Search for the cell housing the specified text and yield its [X, Y] center coordinate. 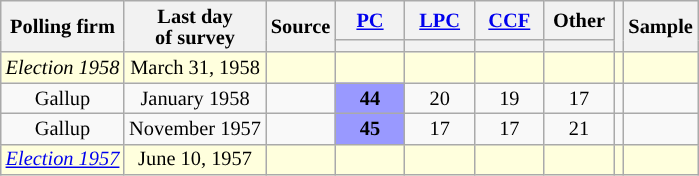
November 1957 [195, 128]
June 10, 1957 [195, 160]
Last day of survey [195, 26]
20 [440, 98]
Source [300, 26]
Election 1958 [62, 68]
January 1958 [195, 98]
PC [370, 20]
45 [370, 128]
19 [509, 98]
Polling firm [62, 26]
CCF [509, 20]
March 31, 1958 [195, 68]
Sample [660, 26]
44 [370, 98]
21 [579, 128]
Other [579, 20]
LPC [440, 20]
Election 1957 [62, 160]
